Find where the given text appears and provide that cell's center as (x, y) coordinate. 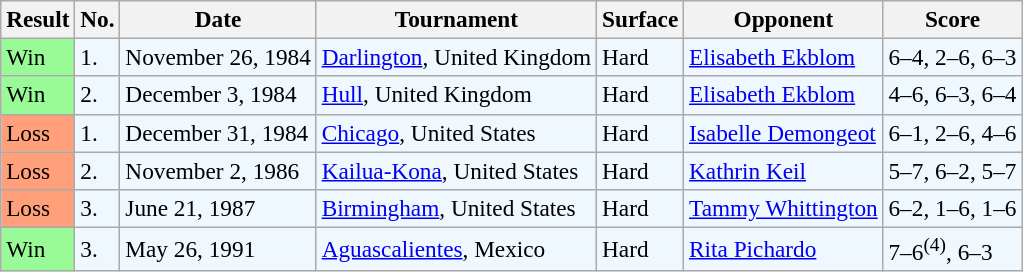
7–6(4), 6–3 (952, 249)
Kathrin Keil (784, 170)
May 26, 1991 (218, 249)
Isabelle Demongeot (784, 133)
Hull, United Kingdom (456, 95)
Score (952, 19)
Darlington, United Kingdom (456, 57)
Rita Pichardo (784, 249)
November 2, 1986 (218, 170)
June 21, 1987 (218, 208)
6–2, 1–6, 1–6 (952, 208)
Result (38, 19)
No. (98, 19)
Date (218, 19)
December 3, 1984 (218, 95)
Kailua-Kona, United States (456, 170)
4–6, 6–3, 6–4 (952, 95)
Aguascalientes, Mexico (456, 249)
Birmingham, United States (456, 208)
December 31, 1984 (218, 133)
November 26, 1984 (218, 57)
Chicago, United States (456, 133)
Tammy Whittington (784, 208)
5–7, 6–2, 5–7 (952, 170)
6–1, 2–6, 4–6 (952, 133)
Surface (640, 19)
6–4, 2–6, 6–3 (952, 57)
Opponent (784, 19)
Tournament (456, 19)
